Identify which cell holds the provided text, then report its [x, y] central coordinate. 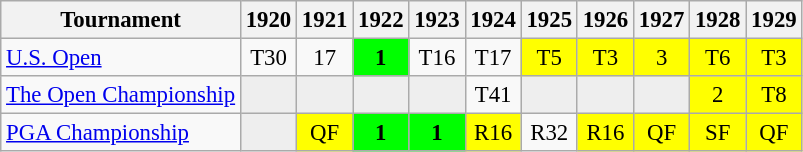
T6 [718, 58]
U.S. Open [121, 58]
SF [718, 133]
The Open Championship [121, 95]
2 [718, 95]
T16 [437, 58]
T5 [549, 58]
17 [325, 58]
T30 [268, 58]
T8 [774, 95]
Tournament [121, 20]
1928 [718, 20]
T41 [493, 95]
1927 [661, 20]
1923 [437, 20]
1920 [268, 20]
1929 [774, 20]
1921 [325, 20]
1922 [381, 20]
3 [661, 58]
PGA Championship [121, 133]
T17 [493, 58]
1924 [493, 20]
1925 [549, 20]
1926 [605, 20]
R32 [549, 133]
